Locate the cell with the specified text and output its (x, y) center coordinate. 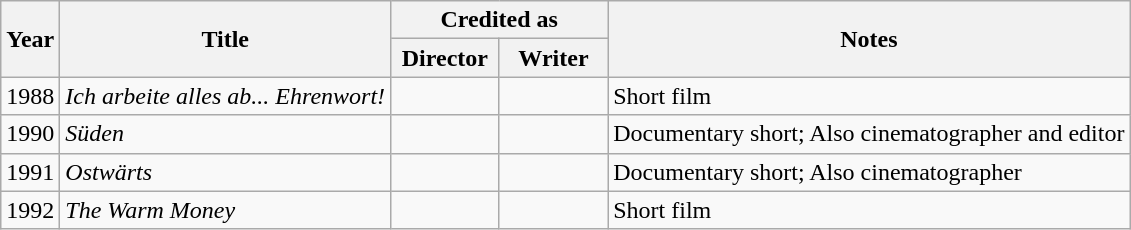
1990 (30, 134)
Credited as (500, 20)
1992 (30, 210)
Director (446, 58)
1991 (30, 172)
Ich arbeite alles ab... Ehrenwort! (226, 96)
Documentary short; Also cinematographer and editor (869, 134)
Title (226, 39)
1988 (30, 96)
The Warm Money (226, 210)
Writer (554, 58)
Documentary short; Also cinematographer (869, 172)
Year (30, 39)
Ostwärts (226, 172)
Notes (869, 39)
Süden (226, 134)
